Return the [x, y] coordinate for the center point of the cell that contains the specified text.  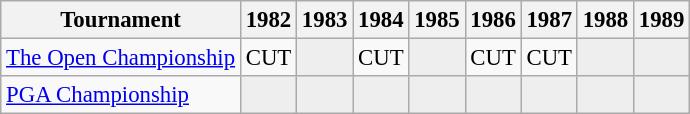
1983 [325, 20]
1987 [549, 20]
1984 [381, 20]
1989 [661, 20]
1986 [493, 20]
PGA Championship [121, 95]
The Open Championship [121, 58]
1982 [268, 20]
Tournament [121, 20]
1988 [605, 20]
1985 [437, 20]
